Determine the (X, Y) coordinate at the center of the cell enclosing the given text.  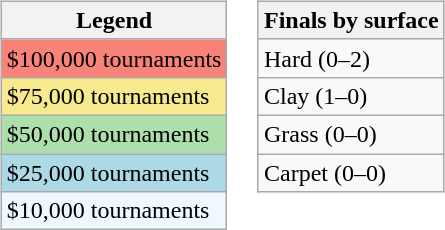
Hard (0–2) (351, 58)
$100,000 tournaments (114, 58)
Grass (0–0) (351, 134)
Finals by surface (351, 20)
$75,000 tournaments (114, 96)
$25,000 tournaments (114, 173)
Clay (1–0) (351, 96)
Carpet (0–0) (351, 173)
Legend (114, 20)
$10,000 tournaments (114, 211)
$50,000 tournaments (114, 134)
